Pinpoint the cell where the given text exists, returning its [x, y] midpoint coordinate. 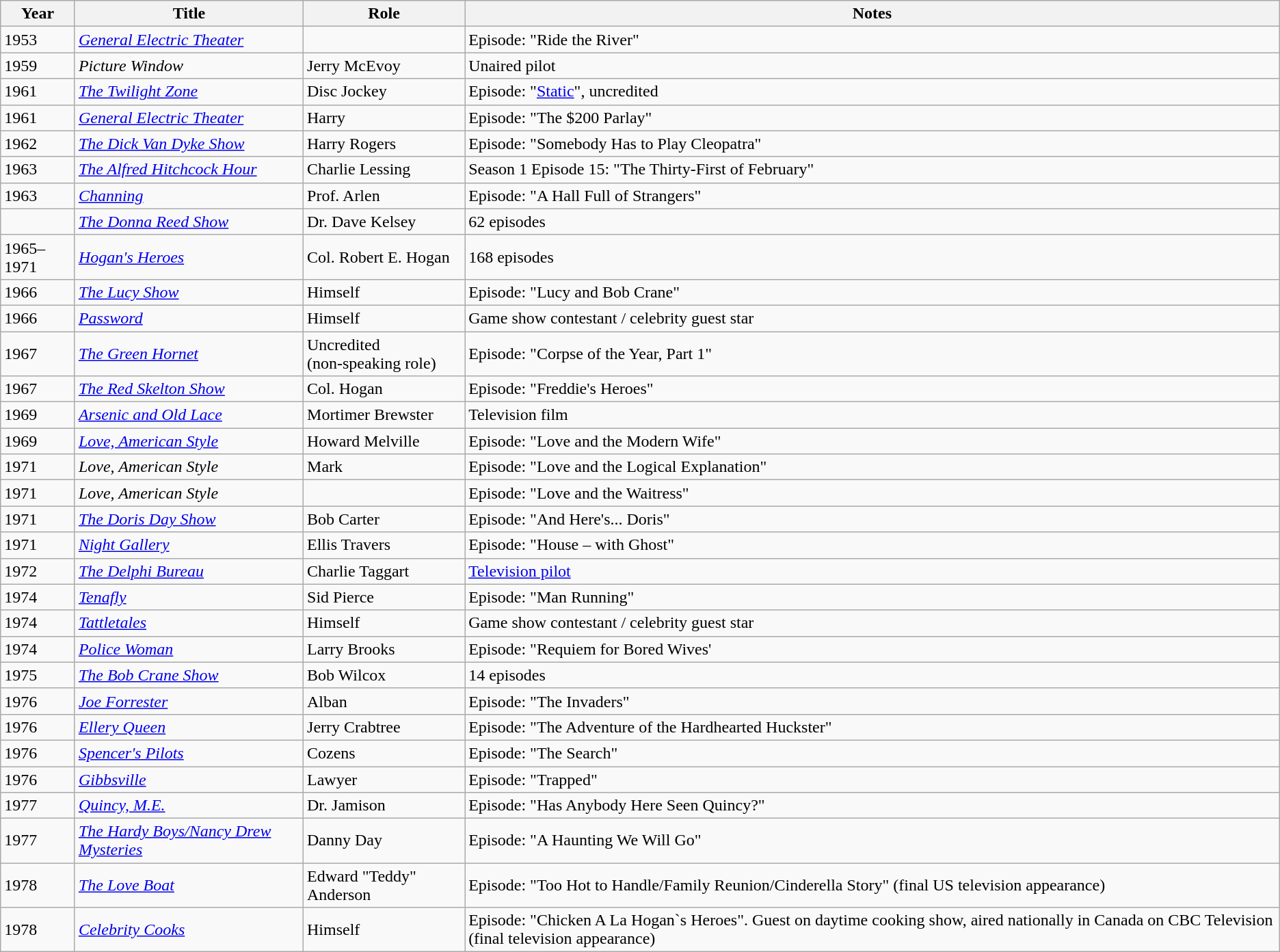
Arsenic and Old Lace [189, 415]
Edward "Teddy" Anderson [384, 885]
1965–1971 [38, 257]
The Green Hornet [189, 353]
The Lucy Show [189, 292]
Quincy, M.E. [189, 806]
Episode: "Lucy and Bob Crane" [872, 292]
Cozens [384, 753]
Episode: "Freddie's Heroes" [872, 389]
Picture Window [189, 66]
Episode: "Too Hot to Handle/Family Reunion/Cinderella Story" (final US television appearance) [872, 885]
Jerry McEvoy [384, 66]
Dr. Dave Kelsey [384, 222]
Ellis Travers [384, 545]
Night Gallery [189, 545]
Episode: "Has Anybody Here Seen Quincy?" [872, 806]
Disc Jockey [384, 92]
168 episodes [872, 257]
Episode: "Man Running" [872, 597]
Dr. Jamison [384, 806]
Episode: "Love and the Waitress" [872, 493]
Prof. Arlen [384, 196]
The Donna Reed Show [189, 222]
Mortimer Brewster [384, 415]
Bob Wilcox [384, 675]
Charlie Taggart [384, 571]
Episode: "Love and the Modern Wife" [872, 441]
Ellery Queen [189, 727]
The Bob Crane Show [189, 675]
Episode: "Corpse of the Year, Part 1" [872, 353]
Jerry Crabtree [384, 727]
Harry Rogers [384, 144]
The Doris Day Show [189, 519]
Episode: "Trapped" [872, 779]
1975 [38, 675]
Episode: "Somebody Has to Play Cleopatra" [872, 144]
Charlie Lessing [384, 170]
The Love Boat [189, 885]
Spencer's Pilots [189, 753]
14 episodes [872, 675]
The Twilight Zone [189, 92]
Col. Hogan [384, 389]
The Alfred Hitchcock Hour [189, 170]
Notes [872, 14]
Title [189, 14]
Police Woman [189, 649]
The Dick Van Dyke Show [189, 144]
The Red Skelton Show [189, 389]
Tattletales [189, 623]
Episode: "The Search" [872, 753]
Episode: "And Here's... Doris" [872, 519]
Television film [872, 415]
Joe Forrester [189, 701]
Episode: "The $200 Parlay" [872, 118]
1972 [38, 571]
1962 [38, 144]
Bob Carter [384, 519]
Uncredited(non-speaking role) [384, 353]
Episode: "Chicken A La Hogan`s Heroes". Guest on daytime cooking show, aired nationally in Canada on CBC Television (final television appearance) [872, 930]
Episode: "Love and the Logical Explanation" [872, 467]
Year [38, 14]
Role [384, 14]
Danny Day [384, 841]
Unaired pilot [872, 66]
Episode: "The Invaders" [872, 701]
1959 [38, 66]
Mark [384, 467]
Howard Melville [384, 441]
Television pilot [872, 571]
Celebrity Cooks [189, 930]
Alban [384, 701]
Episode: "The Adventure of the Hardhearted Huckster" [872, 727]
Season 1 Episode 15: "The Thirty-First of February" [872, 170]
The Hardy Boys/Nancy Drew Mysteries [189, 841]
Episode: "Static", uncredited [872, 92]
Episode: "A Haunting We Will Go" [872, 841]
Lawyer [384, 779]
1953 [38, 40]
Larry Brooks [384, 649]
Col. Robert E. Hogan [384, 257]
Episode: "A Hall Full of Strangers" [872, 196]
Harry [384, 118]
Gibbsville [189, 779]
Hogan's Heroes [189, 257]
Sid Pierce [384, 597]
Episode: "House – with Ghost" [872, 545]
Tenafly [189, 597]
Password [189, 318]
Episode: "Requiem for Bored Wives' [872, 649]
Episode: "Ride the River" [872, 40]
62 episodes [872, 222]
Channing [189, 196]
The Delphi Bureau [189, 571]
